Determine the (x, y) coordinate at the center of the cell enclosing the given text.  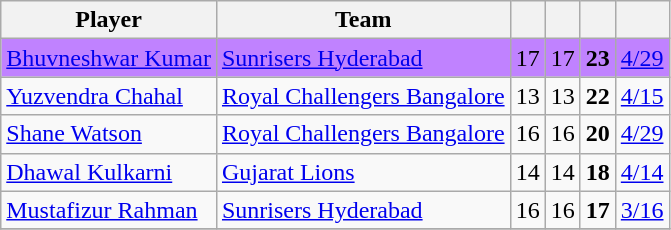
Bhuvneshwar Kumar (109, 58)
Yuzvendra Chahal (109, 96)
Gujarat Lions (363, 172)
Team (363, 20)
Player (109, 20)
4/14 (642, 172)
4/15 (642, 96)
Shane Watson (109, 134)
Dhawal Kulkarni (109, 172)
3/16 (642, 210)
23 (598, 58)
Mustafizur Rahman (109, 210)
22 (598, 96)
20 (598, 134)
18 (598, 172)
